Capture the cell that displays the provided text and extract its [x, y] central coordinate. 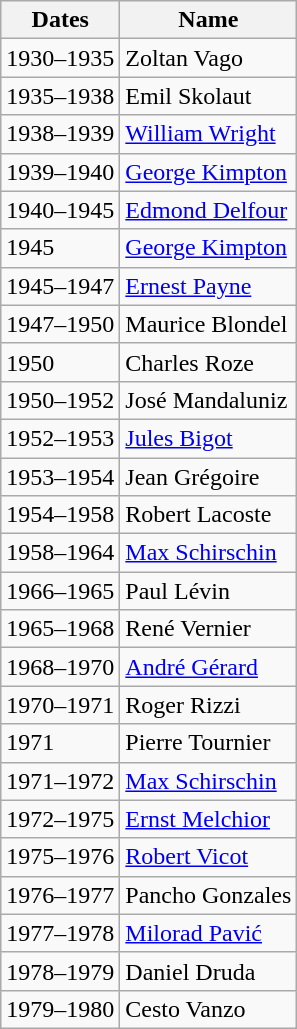
1978–1979 [60, 971]
Milorad Pavić [208, 933]
José Mandaluniz [208, 400]
Pierre Tournier [208, 743]
1977–1978 [60, 933]
1940–1945 [60, 210]
1930–1935 [60, 58]
1935–1938 [60, 96]
Cesto Vanzo [208, 1009]
Edmond Delfour [208, 210]
André Gérard [208, 667]
1938–1939 [60, 134]
1971 [60, 743]
Daniel Druda [208, 971]
1952–1953 [60, 438]
1958–1964 [60, 553]
1971–1972 [60, 781]
1968–1970 [60, 667]
1966–1965 [60, 591]
Robert Lacoste [208, 515]
1945 [60, 248]
1947–1950 [60, 324]
1954–1958 [60, 515]
1950 [60, 362]
Charles Roze [208, 362]
Robert Vicot [208, 857]
1945–1947 [60, 286]
Ernest Payne [208, 286]
Zoltan Vago [208, 58]
1979–1980 [60, 1009]
Jules Bigot [208, 438]
1975–1976 [60, 857]
Maurice Blondel [208, 324]
Paul Lévin [208, 591]
Emil Skolaut [208, 96]
Roger Rizzi [208, 705]
René Vernier [208, 629]
William Wright [208, 134]
Dates [60, 20]
1970–1971 [60, 705]
Pancho Gonzales [208, 895]
1976–1977 [60, 895]
1939–1940 [60, 172]
1953–1954 [60, 477]
Ernst Melchior [208, 819]
1950–1952 [60, 400]
1965–1968 [60, 629]
Name [208, 20]
Jean Grégoire [208, 477]
1972–1975 [60, 819]
